Output the (x, y) coordinate of the center of the cell containing the given text.  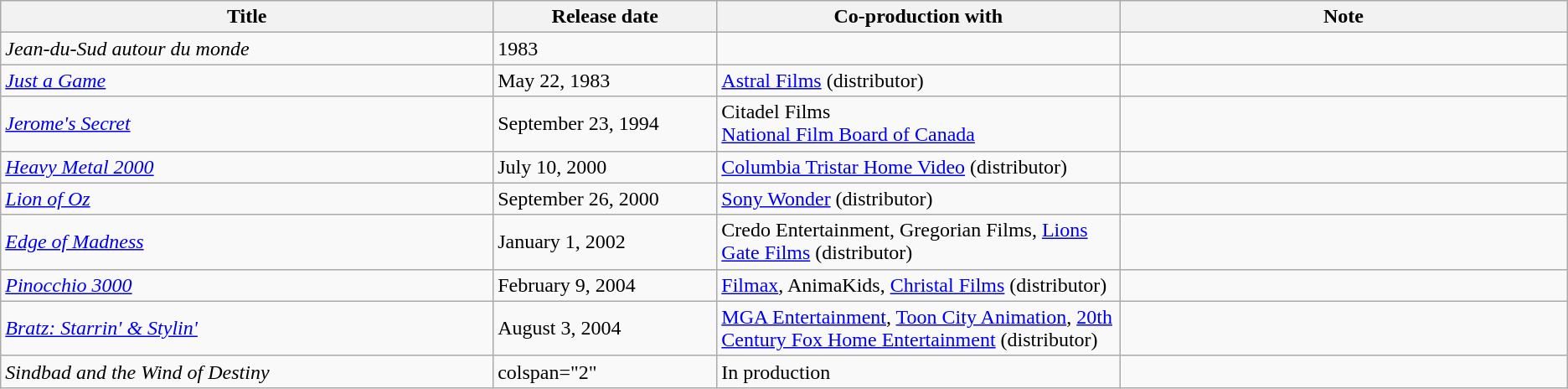
Sony Wonder (distributor) (918, 199)
Jean-du-Sud autour du monde (247, 49)
Release date (605, 17)
September 23, 1994 (605, 124)
1983 (605, 49)
In production (918, 371)
May 22, 1983 (605, 80)
Columbia Tristar Home Video (distributor) (918, 167)
Edge of Madness (247, 241)
MGA Entertainment, Toon City Animation, 20th Century Fox Home Entertainment (distributor) (918, 329)
February 9, 2004 (605, 285)
January 1, 2002 (605, 241)
Just a Game (247, 80)
Note (1344, 17)
Lion of Oz (247, 199)
Title (247, 17)
Jerome's Secret (247, 124)
Astral Films (distributor) (918, 80)
Sindbad and the Wind of Destiny (247, 371)
colspan="2" (605, 371)
Credo Entertainment, Gregorian Films, Lions Gate Films (distributor) (918, 241)
July 10, 2000 (605, 167)
Bratz: Starrin' & Stylin' (247, 329)
Filmax, AnimaKids, Christal Films (distributor) (918, 285)
Co-production with (918, 17)
August 3, 2004 (605, 329)
Heavy Metal 2000 (247, 167)
Pinocchio 3000 (247, 285)
September 26, 2000 (605, 199)
Citadel FilmsNational Film Board of Canada (918, 124)
